Scan for the cell matching the given text and deliver its [x, y] coordinate at center. 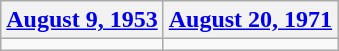
August 9, 1953 [82, 20]
August 20, 1971 [250, 20]
